Search for the cell housing the specified text and yield its (x, y) center coordinate. 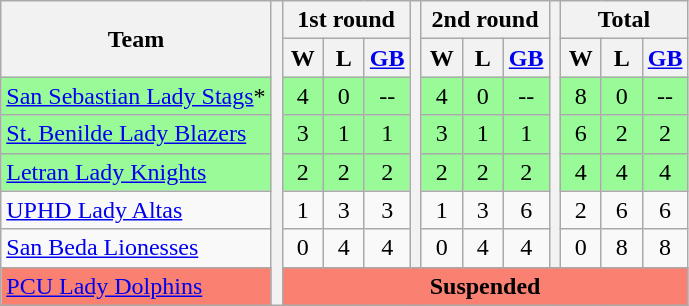
Letran Lady Knights (136, 172)
San Sebastian Lady Stags* (136, 96)
2nd round (485, 20)
PCU Lady Dolphins (136, 286)
Team (136, 39)
San Beda Lionesses (136, 248)
Total (624, 20)
UPHD Lady Altas (136, 210)
St. Benilde Lady Blazers (136, 134)
1st round (346, 20)
Suspended (485, 286)
